Provide the (x, y) coordinate of the cell's center where the given text is located.  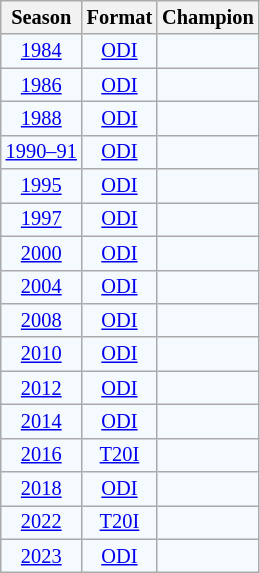
2008 (42, 320)
2022 (42, 522)
2014 (42, 421)
Format (120, 17)
2018 (42, 489)
1988 (42, 118)
1986 (42, 85)
2004 (42, 287)
2010 (42, 354)
2000 (42, 253)
Season (42, 17)
Champion (208, 17)
1995 (42, 186)
1997 (42, 219)
2012 (42, 388)
2016 (42, 455)
1990–91 (42, 152)
1984 (42, 51)
2023 (42, 556)
